Determine the (X, Y) coordinate at the center of the cell enclosing the given text.  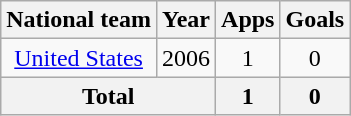
Year (186, 20)
2006 (186, 58)
United States (79, 58)
Apps (248, 20)
National team (79, 20)
Total (108, 96)
Goals (315, 20)
